Determine the [X, Y] coordinate at the center of the cell enclosing the given text.  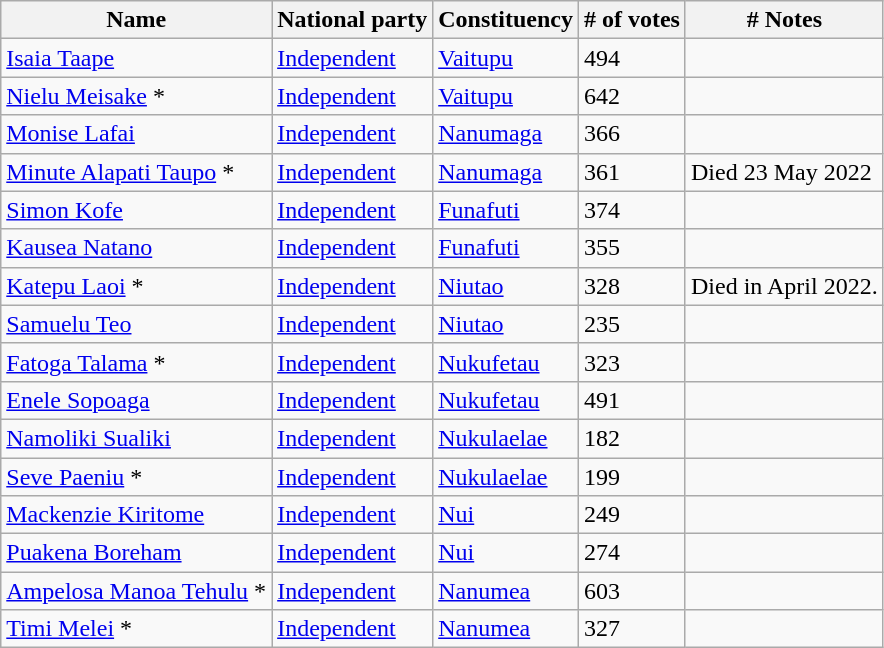
Namoliki Sualiki [136, 438]
Seve Paeniu * [136, 477]
642 [632, 96]
Nielu Meisake * [136, 96]
Died 23 May 2022 [784, 172]
603 [632, 591]
366 [632, 134]
327 [632, 629]
Minute Alapati Taupo * [136, 172]
361 [632, 172]
Constituency [506, 20]
Died in April 2022. [784, 286]
Monise Lafai [136, 134]
Puakena Boreham [136, 553]
Ampelosa Manoa Tehulu * [136, 591]
Name [136, 20]
Simon Kofe [136, 210]
# Notes [784, 20]
Enele Sopoaga [136, 400]
Katepu Laoi * [136, 286]
491 [632, 400]
Isaia Taape [136, 58]
355 [632, 248]
# of votes [632, 20]
374 [632, 210]
Samuelu Teo [136, 324]
National party [352, 20]
274 [632, 553]
199 [632, 477]
328 [632, 286]
323 [632, 362]
494 [632, 58]
249 [632, 515]
Kausea Natano [136, 248]
235 [632, 324]
Fatoga Talama * [136, 362]
182 [632, 438]
Mackenzie Kiritome [136, 515]
Timi Melei * [136, 629]
